Detect which cell encompasses the target text, then output its (X, Y) center coordinate. 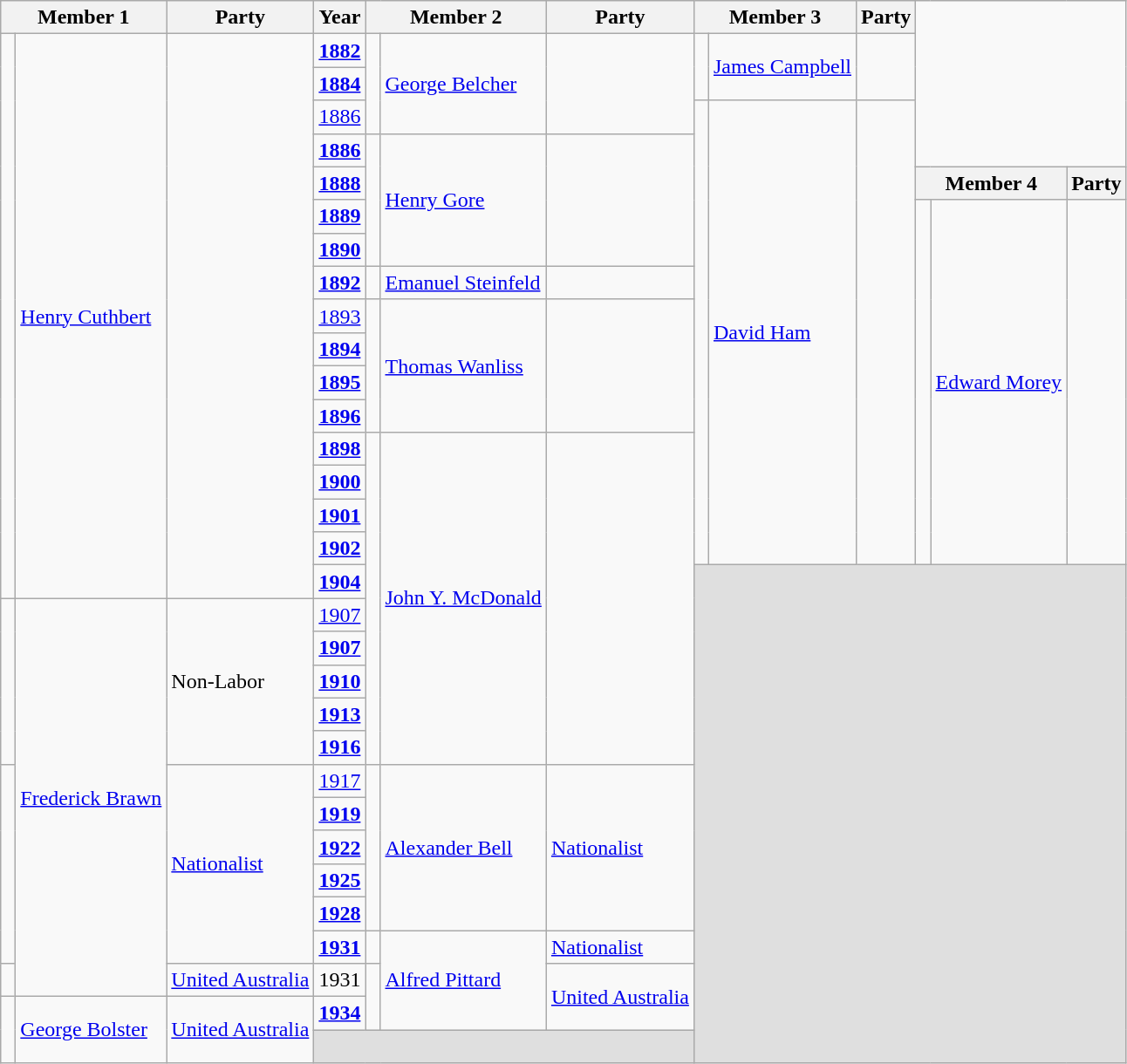
1922 (340, 847)
Year (340, 17)
Edward Morey (999, 382)
Non-Labor (241, 681)
1892 (340, 283)
1913 (340, 714)
1919 (340, 814)
Henry Cuthbert (91, 316)
David Ham (782, 333)
Frederick Brawn (91, 797)
1898 (340, 449)
1917 (340, 781)
1904 (340, 582)
1884 (340, 84)
1894 (340, 349)
1893 (340, 316)
1896 (340, 416)
Emanuel Steinfeld (463, 283)
1928 (340, 913)
Member 3 (775, 17)
1889 (340, 216)
1900 (340, 482)
James Campbell (782, 67)
George Bolster (91, 1030)
1882 (340, 51)
1910 (340, 681)
1901 (340, 515)
Member 2 (455, 17)
1888 (340, 183)
1916 (340, 747)
1934 (340, 1013)
Member 4 (991, 183)
John Y. McDonald (463, 598)
1925 (340, 880)
1895 (340, 382)
Alexander Bell (463, 847)
1890 (340, 249)
1902 (340, 549)
Alfred Pittard (463, 979)
George Belcher (463, 84)
Henry Gore (463, 200)
Thomas Wanliss (463, 365)
Member 1 (84, 17)
